Pinpoint the cell where the given text exists, returning its [x, y] midpoint coordinate. 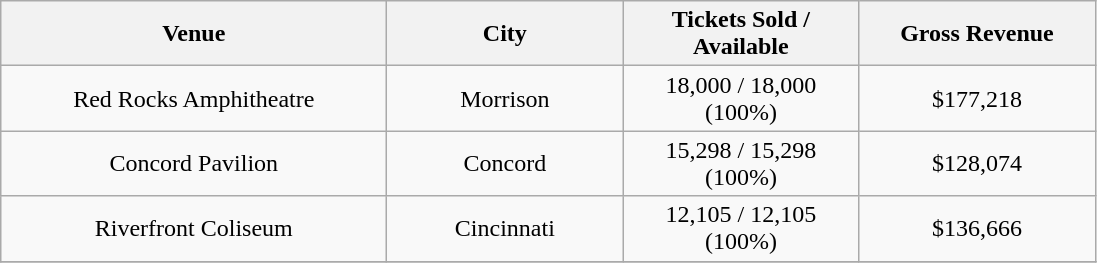
$128,074 [977, 164]
Cincinnati [505, 228]
$177,218 [977, 98]
12,105 / 12,105 (100%) [741, 228]
15,298 / 15,298 (100%) [741, 164]
City [505, 34]
Venue [194, 34]
Red Rocks Amphitheatre [194, 98]
Morrison [505, 98]
Concord [505, 164]
Concord Pavilion [194, 164]
Riverfront Coliseum [194, 228]
18,000 / 18,000 (100%) [741, 98]
$136,666 [977, 228]
Tickets Sold / Available [741, 34]
Gross Revenue [977, 34]
